Pinpoint the cell where the given text exists, returning its [X, Y] midpoint coordinate. 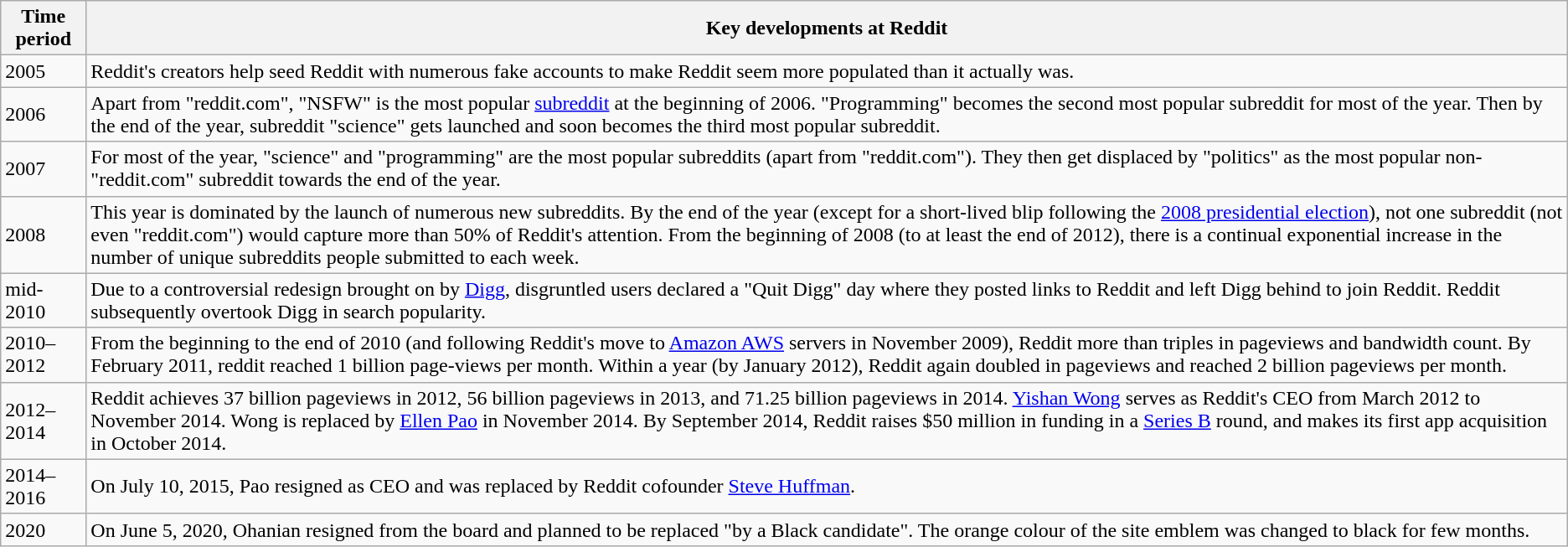
On July 10, 2015, Pao resigned as CEO and was replaced by Reddit cofounder Steve Huffman. [827, 486]
2008 [44, 235]
2007 [44, 169]
2012–2014 [44, 421]
Reddit's creators help seed Reddit with numerous fake accounts to make Reddit seem more populated than it actually was. [827, 71]
Key developments at Reddit [827, 28]
2014–2016 [44, 486]
2006 [44, 114]
2010–2012 [44, 355]
2020 [44, 529]
mid-2010 [44, 300]
Time period [44, 28]
2005 [44, 71]
